Return [X, Y] of the center of cell containing provided text 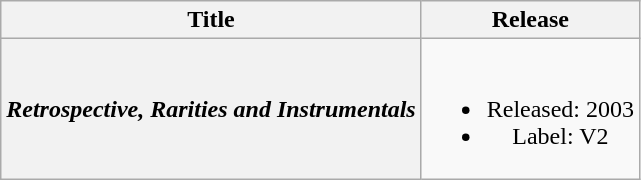
Released: 2003Label: V2 [530, 109]
Release [530, 20]
Title [211, 20]
Retrospective, Rarities and Instrumentals [211, 109]
